For the text-containing cell, return its midpoint in [x, y] coordinate format. 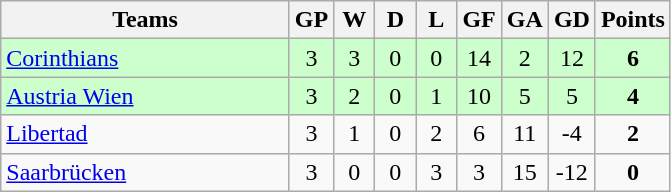
L [436, 20]
-4 [572, 134]
Austria Wien [146, 96]
GA [524, 20]
-12 [572, 172]
4 [632, 96]
W [354, 20]
Teams [146, 20]
14 [479, 58]
GP [311, 20]
GD [572, 20]
15 [524, 172]
D [396, 20]
Saarbrücken [146, 172]
11 [524, 134]
10 [479, 96]
12 [572, 58]
GF [479, 20]
Points [632, 20]
Libertad [146, 134]
Corinthians [146, 58]
